Locate the cell with the specified text and output its (X, Y) center coordinate. 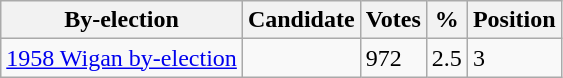
% (446, 20)
2.5 (446, 58)
Candidate (301, 20)
3 (514, 58)
By-election (122, 20)
Votes (393, 20)
Position (514, 20)
972 (393, 58)
1958 Wigan by-election (122, 58)
